Detect which cell encompasses the target text, then output its [x, y] center coordinate. 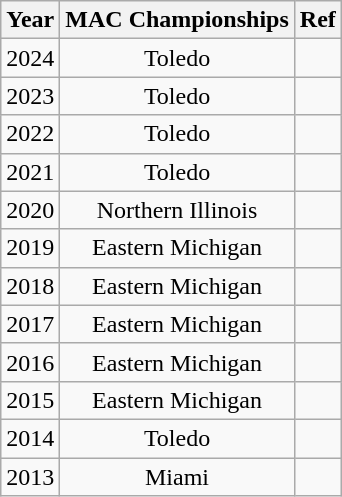
2021 [30, 172]
2013 [30, 477]
2020 [30, 210]
2014 [30, 438]
2015 [30, 400]
Northern Illinois [177, 210]
2017 [30, 324]
Ref [318, 20]
2016 [30, 362]
2023 [30, 96]
2022 [30, 134]
Miami [177, 477]
2018 [30, 286]
2024 [30, 58]
Year [30, 20]
2019 [30, 248]
MAC Championships [177, 20]
